Determine the (x, y) coordinate at the center of the cell enclosing the given text.  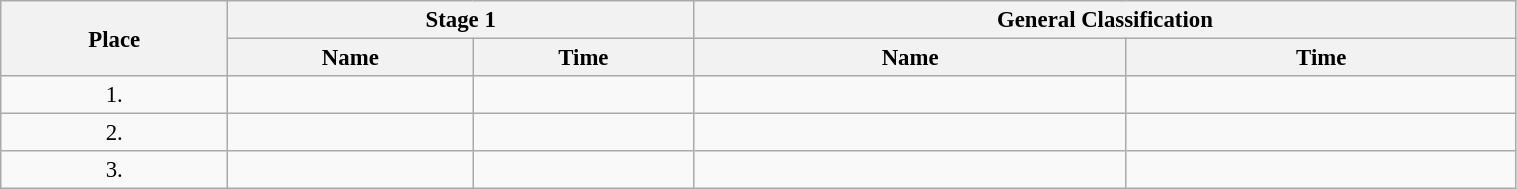
Stage 1 (461, 20)
1. (114, 95)
General Classification (1105, 20)
3. (114, 170)
2. (114, 133)
Place (114, 38)
